Search for the cell housing the specified text and yield its [x, y] center coordinate. 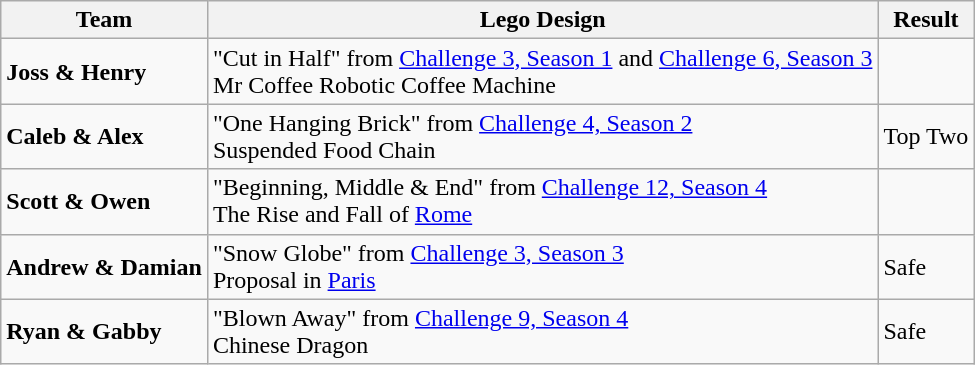
"Blown Away" from Challenge 9, Season 4Chinese Dragon [542, 332]
"Snow Globe" from Challenge 3, Season 3Proposal in Paris [542, 266]
Lego Design [542, 20]
"Cut in Half" from Challenge 3, Season 1 and Challenge 6, Season 3Mr Coffee Robotic Coffee Machine [542, 72]
Joss & Henry [104, 72]
Team [104, 20]
Caleb & Alex [104, 136]
"Beginning, Middle & End" from Challenge 12, Season 4The Rise and Fall of Rome [542, 202]
Andrew & Damian [104, 266]
Top Two [926, 136]
Result [926, 20]
Scott & Owen [104, 202]
"One Hanging Brick" from Challenge 4, Season 2Suspended Food Chain [542, 136]
Ryan & Gabby [104, 332]
